Find where the given text appears and provide that cell's center as (x, y) coordinate. 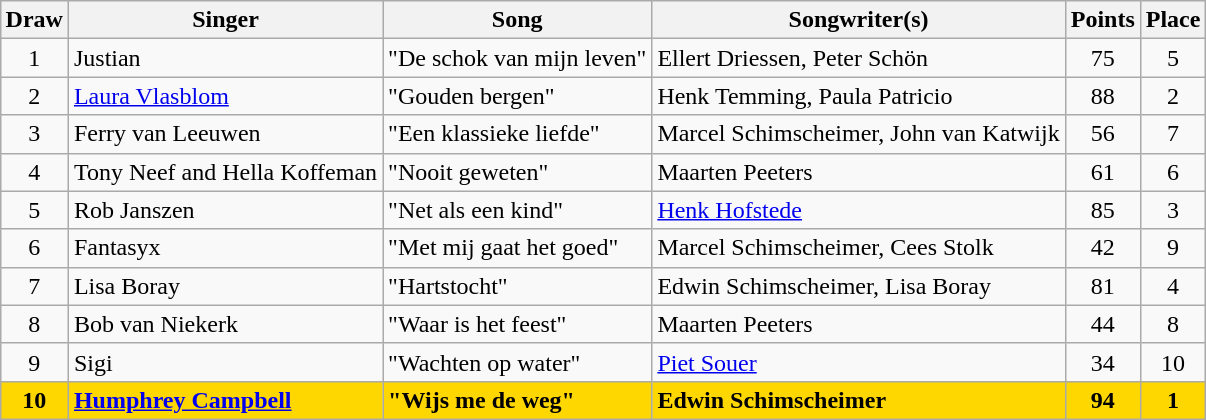
Laura Vlasblom (225, 96)
Piet Souer (858, 362)
94 (1102, 400)
"De schok van mijn leven" (518, 58)
Marcel Schimscheimer, Cees Stolk (858, 248)
Marcel Schimscheimer, John van Katwijk (858, 134)
44 (1102, 324)
"Hartstocht" (518, 286)
"Waar is het feest" (518, 324)
Lisa Boray (225, 286)
Ferry van Leeuwen (225, 134)
Draw (34, 20)
85 (1102, 210)
Points (1102, 20)
Justian (225, 58)
Humphrey Campbell (225, 400)
Place (1173, 20)
"Nooit geweten" (518, 172)
61 (1102, 172)
"Wijs me de weg" (518, 400)
Ellert Driessen, Peter Schön (858, 58)
Edwin Schimscheimer (858, 400)
Henk Hofstede (858, 210)
Sigi (225, 362)
"Gouden bergen" (518, 96)
88 (1102, 96)
Tony Neef and Hella Koffeman (225, 172)
Bob van Niekerk (225, 324)
56 (1102, 134)
Singer (225, 20)
Song (518, 20)
Fantasyx (225, 248)
42 (1102, 248)
"Met mij gaat het goed" (518, 248)
Rob Janszen (225, 210)
"Wachten op water" (518, 362)
Songwriter(s) (858, 20)
"Net als een kind" (518, 210)
Henk Temming, Paula Patricio (858, 96)
34 (1102, 362)
75 (1102, 58)
Edwin Schimscheimer, Lisa Boray (858, 286)
81 (1102, 286)
"Een klassieke liefde" (518, 134)
